Scan for the cell matching the given text and deliver its [X, Y] coordinate at center. 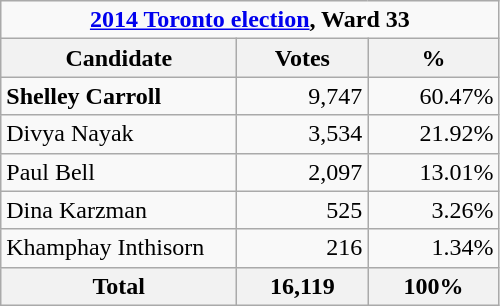
100% [434, 286]
1.34% [434, 248]
3.26% [434, 210]
Shelley Carroll [119, 96]
21.92% [434, 134]
9,747 [302, 96]
2,097 [302, 172]
525 [302, 210]
2014 Toronto election, Ward 33 [250, 20]
Khamphay Inthisorn [119, 248]
Votes [302, 58]
216 [302, 248]
Paul Bell [119, 172]
Dina Karzman [119, 210]
60.47% [434, 96]
Total [119, 286]
Divya Nayak [119, 134]
Candidate [119, 58]
16,119 [302, 286]
3,534 [302, 134]
13.01% [434, 172]
% [434, 58]
